From the cell containing the given text, extract its center point as (x, y) coordinate. 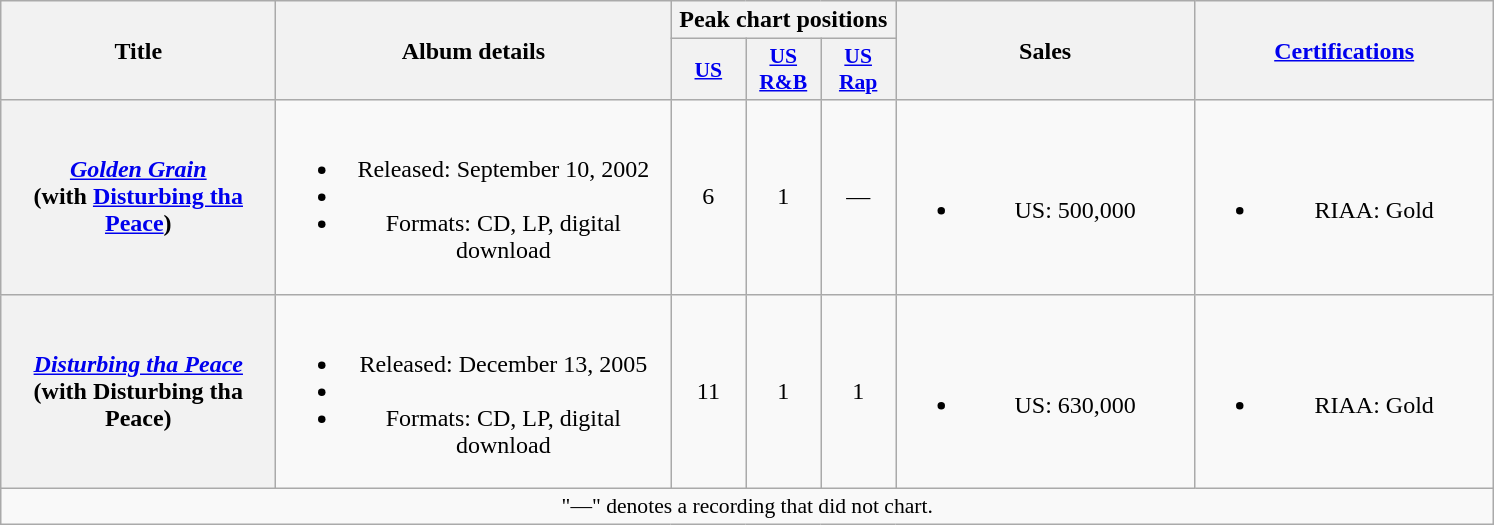
6 (708, 197)
Title (138, 50)
11 (708, 391)
— (858, 197)
Released: September 10, 2002Formats: CD, LP, digital download (474, 197)
USRap (858, 70)
Album details (474, 50)
US (708, 70)
Golden Grain(with Disturbing tha Peace) (138, 197)
Sales (1046, 50)
Peak chart positions (784, 20)
Disturbing tha Peace(with Disturbing tha Peace) (138, 391)
USR&B (784, 70)
Released: December 13, 2005Formats: CD, LP, digital download (474, 391)
US: 500,000 (1046, 197)
"—" denotes a recording that did not chart. (748, 506)
US: 630,000 (1046, 391)
Certifications (1344, 50)
